For the text-containing cell, return its midpoint in (X, Y) coordinate format. 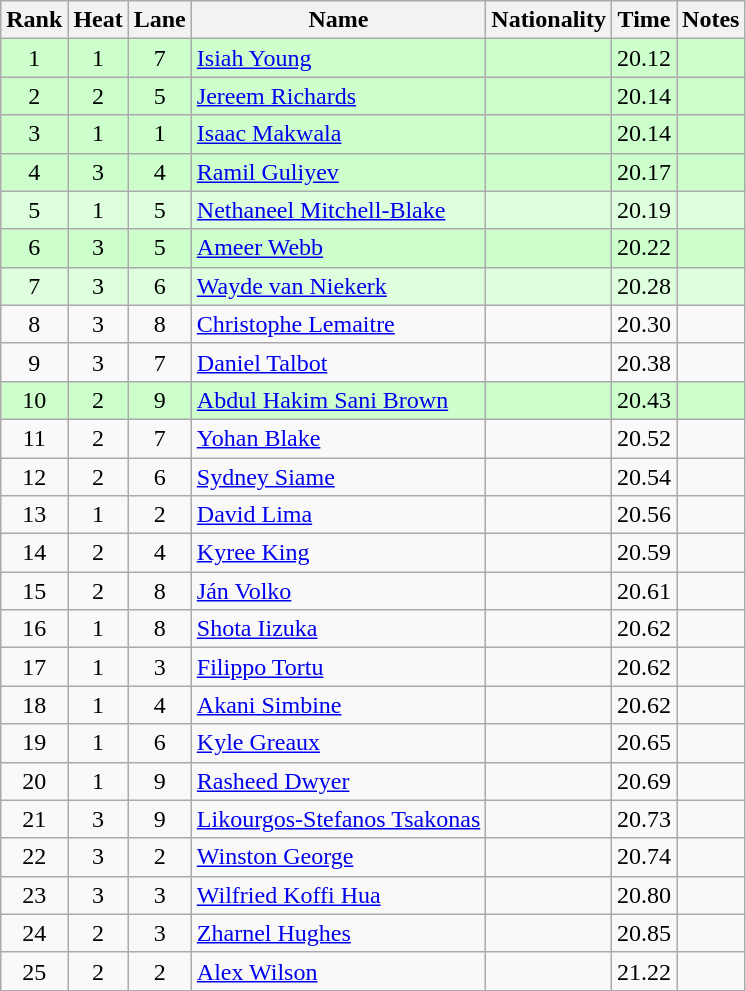
Nationality (549, 20)
20.73 (644, 819)
20.19 (644, 210)
24 (34, 933)
20.54 (644, 477)
Shota Iizuka (338, 629)
Kyle Greaux (338, 743)
21 (34, 819)
20.52 (644, 438)
Time (644, 20)
23 (34, 895)
Rasheed Dwyer (338, 781)
Notes (711, 20)
20.80 (644, 895)
Kyree King (338, 553)
Christophe Lemaitre (338, 324)
10 (34, 400)
20.69 (644, 781)
Ramil Guliyev (338, 172)
20.38 (644, 362)
Likourgos-Stefanos Tsakonas (338, 819)
18 (34, 705)
Ján Volko (338, 591)
Sydney Siame (338, 477)
20.12 (644, 58)
11 (34, 438)
20.74 (644, 857)
15 (34, 591)
13 (34, 515)
Isaac Makwala (338, 134)
20.28 (644, 286)
Akani Simbine (338, 705)
Ameer Webb (338, 248)
21.22 (644, 971)
Jereem Richards (338, 96)
Winston George (338, 857)
Name (338, 20)
12 (34, 477)
Alex Wilson (338, 971)
20 (34, 781)
20.17 (644, 172)
Nethaneel Mitchell-Blake (338, 210)
25 (34, 971)
19 (34, 743)
20.56 (644, 515)
20.30 (644, 324)
20.61 (644, 591)
20.59 (644, 553)
Heat (98, 20)
Yohan Blake (338, 438)
Isiah Young (338, 58)
17 (34, 667)
20.22 (644, 248)
20.65 (644, 743)
14 (34, 553)
16 (34, 629)
22 (34, 857)
20.85 (644, 933)
Lane (160, 20)
Filippo Tortu (338, 667)
Rank (34, 20)
David Lima (338, 515)
Zharnel Hughes (338, 933)
Wilfried Koffi Hua (338, 895)
Wayde van Niekerk (338, 286)
20.43 (644, 400)
Abdul Hakim Sani Brown (338, 400)
Daniel Talbot (338, 362)
